Locate the cell with the specified text and output its [X, Y] center coordinate. 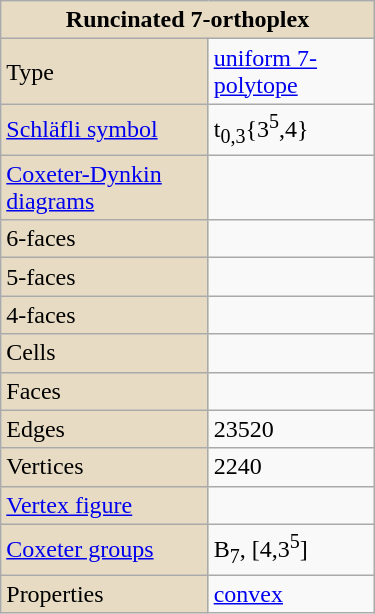
5-faces [104, 277]
Coxeter-Dynkin diagrams [104, 188]
2240 [291, 467]
4-faces [104, 315]
23520 [291, 429]
Vertices [104, 467]
Vertex figure [104, 505]
Faces [104, 391]
Properties [104, 594]
Type [104, 72]
convex [291, 594]
t0,3{35,4} [291, 130]
Cells [104, 353]
uniform 7-polytope [291, 72]
Schläfli symbol [104, 130]
B7, [4,35] [291, 550]
Coxeter groups [104, 550]
6-faces [104, 239]
Runcinated 7-orthoplex [188, 20]
Edges [104, 429]
